Return [X, Y] of the center of cell containing provided text 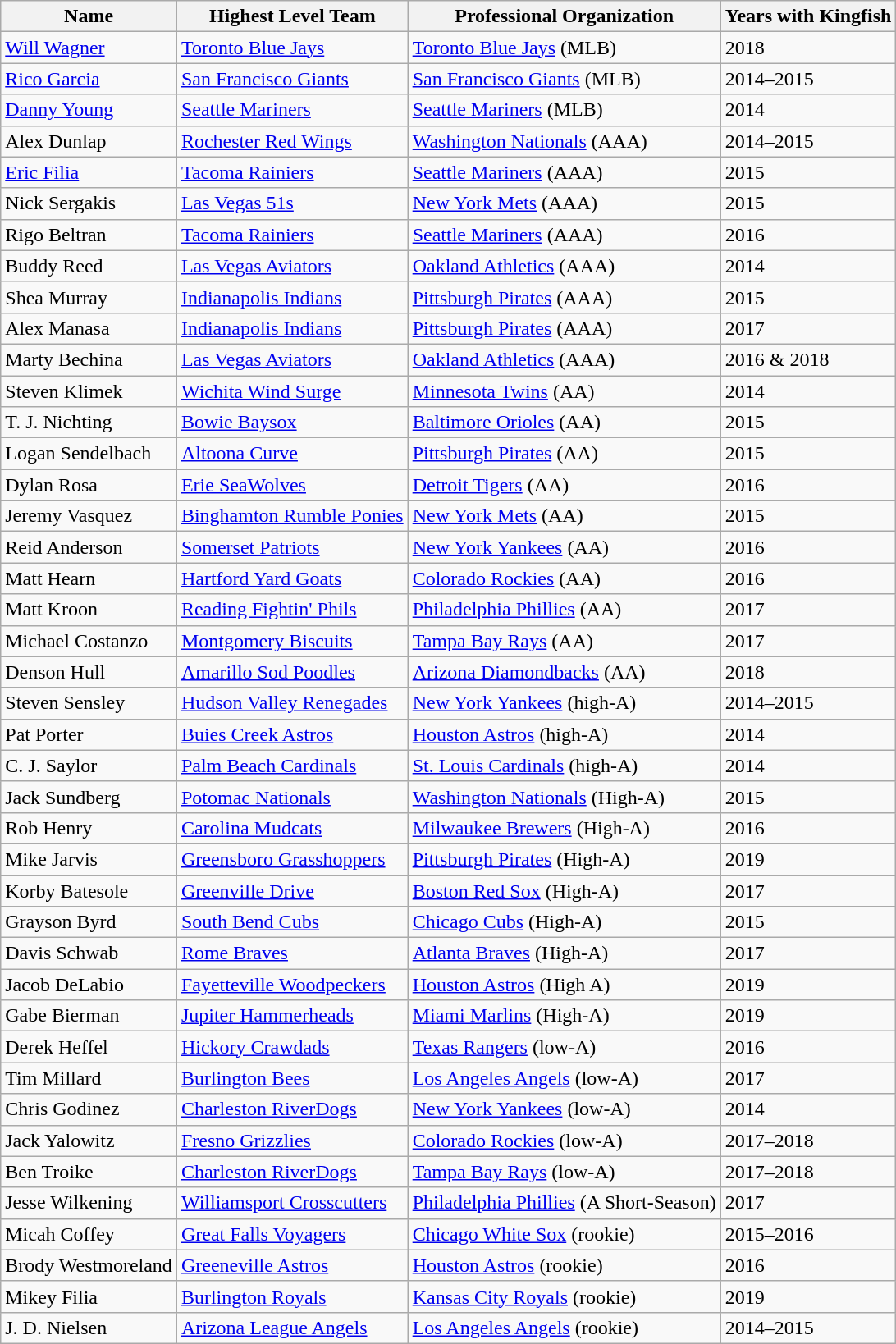
Minnesota Twins (AA) [565, 391]
Pat Porter [89, 734]
Houston Astros (high-A) [565, 734]
Atlanta Braves (High-A) [565, 953]
Matt Kroon [89, 610]
C. J. Saylor [89, 766]
Jacob DeLabio [89, 985]
Jeremy Vasquez [89, 516]
Montgomery Biscuits [292, 641]
Derek Heffel [89, 1047]
Binghamton Rumble Ponies [292, 516]
Rob Henry [89, 828]
Houston Astros (High A) [565, 985]
Korby Batesole [89, 890]
Gabe Bierman [89, 1016]
New York Yankees (AA) [565, 547]
Carolina Mudcats [292, 828]
Burlington Royals [292, 1296]
Brody Westmoreland [89, 1265]
Baltimore Orioles (AA) [565, 423]
Boston Red Sox (High-A) [565, 890]
Shea Murray [89, 297]
Buies Creek Astros [292, 734]
St. Louis Cardinals (high-A) [565, 766]
Burlington Bees [292, 1078]
New York Yankees (low-A) [565, 1109]
Greeneville Astros [292, 1265]
Kansas City Royals (rookie) [565, 1296]
San Francisco Giants [292, 79]
Alex Dunlap [89, 141]
Davis Schwab [89, 953]
Nick Sergakis [89, 203]
Bowie Baysox [292, 423]
Rigo Beltran [89, 235]
Potomac Nationals [292, 797]
Matt Hearn [89, 578]
Tampa Bay Rays (low-A) [565, 1172]
Colorado Rockies (AA) [565, 578]
Arizona League Angels [292, 1328]
Greensboro Grasshoppers [292, 859]
Palm Beach Cardinals [292, 766]
Professional Organization [565, 16]
Hartford Yard Goats [292, 578]
Somerset Patriots [292, 547]
Erie SeaWolves [292, 485]
Name [89, 16]
Texas Rangers (low-A) [565, 1047]
Amarillo Sod Poodles [292, 672]
San Francisco Giants (MLB) [565, 79]
2015–2016 [808, 1234]
Buddy Reed [89, 266]
Miami Marlins (High-A) [565, 1016]
Arizona Diamondbacks (AA) [565, 672]
Michael Costanzo [89, 641]
T. J. Nichting [89, 423]
Milwaukee Brewers (High-A) [565, 828]
Seattle Mariners [292, 110]
Williamsport Crosscutters [292, 1203]
Rico Garcia [89, 79]
Will Wagner [89, 48]
Reading Fightin' Phils [292, 610]
Jack Sundberg [89, 797]
Tim Millard [89, 1078]
Micah Coffey [89, 1234]
Hickory Crawdads [292, 1047]
Jesse Wilkening [89, 1203]
Toronto Blue Jays [292, 48]
Eric Filia [89, 172]
South Bend Cubs [292, 922]
Philadelphia Phillies (A Short-Season) [565, 1203]
Danny Young [89, 110]
Greenville Drive [292, 890]
Dylan Rosa [89, 485]
Hudson Valley Renegades [292, 703]
Logan Sendelbach [89, 454]
New York Yankees (high-A) [565, 703]
Fresno Grizzlies [292, 1141]
Fayetteville Woodpeckers [292, 985]
Washington Nationals (AAA) [565, 141]
Chicago White Sox (rookie) [565, 1234]
Reid Anderson [89, 547]
Pittsburgh Pirates (AA) [565, 454]
Alex Manasa [89, 328]
Steven Sensley [89, 703]
Toronto Blue Jays (MLB) [565, 48]
Tampa Bay Rays (AA) [565, 641]
2016 & 2018 [808, 359]
Los Angeles Angels (rookie) [565, 1328]
Philadelphia Phillies (AA) [565, 610]
Rome Braves [292, 953]
Jack Yalowitz [89, 1141]
Denson Hull [89, 672]
Highest Level Team [292, 16]
Washington Nationals (High-A) [565, 797]
Ben Troike [89, 1172]
Seattle Mariners (MLB) [565, 110]
Colorado Rockies (low-A) [565, 1141]
Mikey Filia [89, 1296]
Grayson Byrd [89, 922]
Chris Godinez [89, 1109]
Las Vegas 51s [292, 203]
Marty Bechina [89, 359]
Great Falls Voyagers [292, 1234]
New York Mets (AAA) [565, 203]
Mike Jarvis [89, 859]
Jupiter Hammerheads [292, 1016]
Houston Astros (rookie) [565, 1265]
New York Mets (AA) [565, 516]
Wichita Wind Surge [292, 391]
Rochester Red Wings [292, 141]
Pittsburgh Pirates (High-A) [565, 859]
Steven Klimek [89, 391]
Chicago Cubs (High-A) [565, 922]
Detroit Tigers (AA) [565, 485]
Los Angeles Angels (low-A) [565, 1078]
Years with Kingfish [808, 16]
Altoona Curve [292, 454]
J. D. Nielsen [89, 1328]
